Return the [x, y] coordinate for the center point of the cell that contains the specified text.  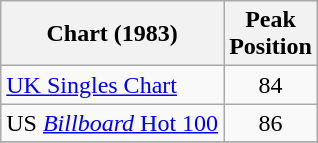
PeakPosition [271, 34]
Chart (1983) [112, 34]
84 [271, 85]
UK Singles Chart [112, 85]
86 [271, 123]
US Billboard Hot 100 [112, 123]
